Find where the given text appears and provide that cell's center as (X, Y) coordinate. 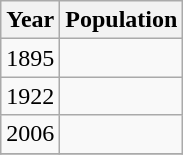
1922 (30, 96)
Population (122, 20)
Year (30, 20)
2006 (30, 134)
1895 (30, 58)
